For the text-containing cell, return its midpoint in (X, Y) coordinate format. 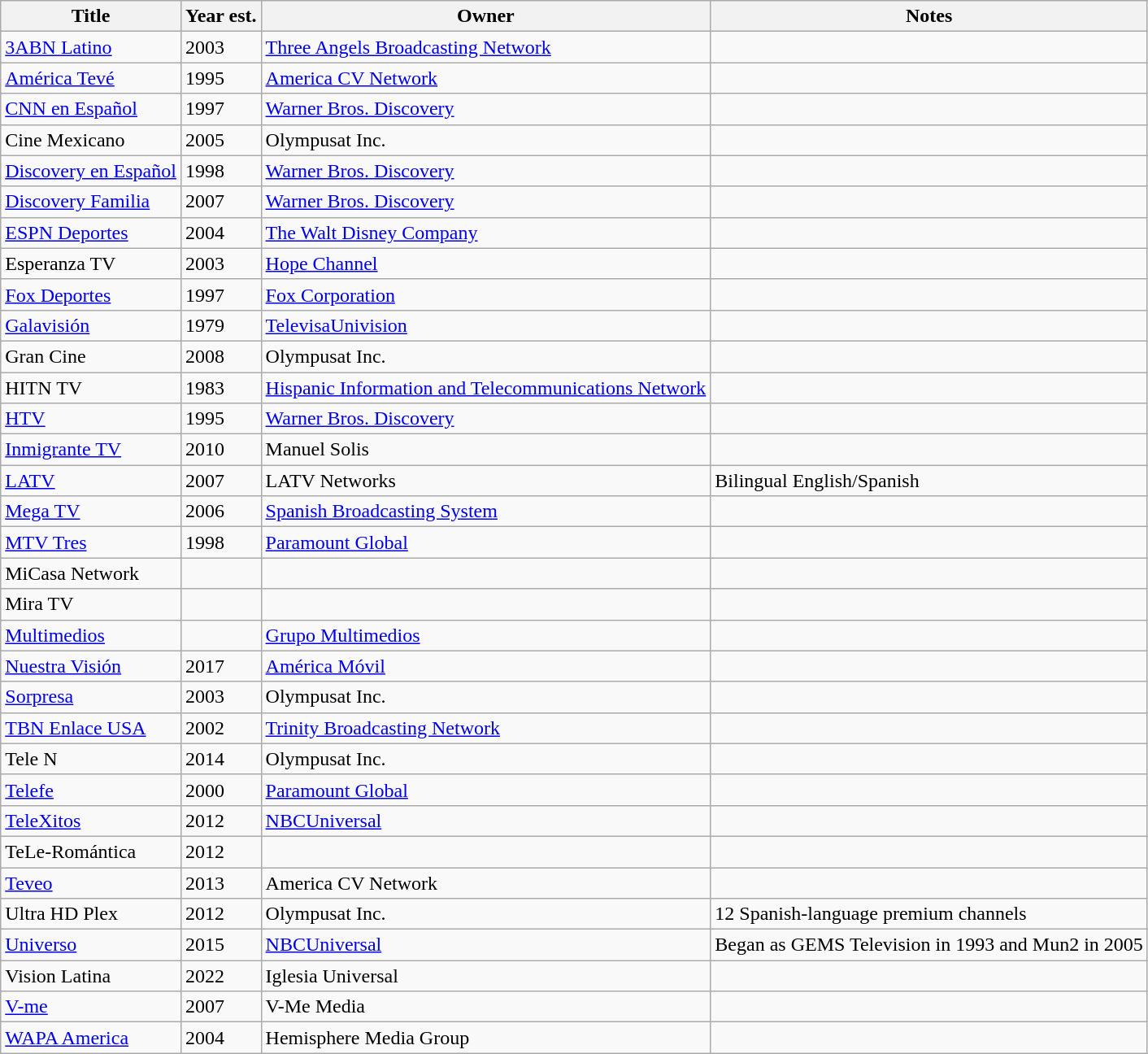
2014 (221, 759)
Mega TV (91, 512)
Mira TV (91, 604)
The Walt Disney Company (486, 233)
Esperanza TV (91, 263)
2008 (221, 356)
LATV (91, 481)
Trinity Broadcasting Network (486, 728)
12 Spanish-language premium channels (929, 914)
Gran Cine (91, 356)
ESPN Deportes (91, 233)
Cine Mexicano (91, 140)
Sorpresa (91, 697)
Year est. (221, 16)
WAPA America (91, 1038)
Hispanic Information and Telecommunications Network (486, 388)
2000 (221, 790)
CNN en Español (91, 109)
Three Angels Broadcasting Network (486, 47)
Discovery Familia (91, 202)
Ultra HD Plex (91, 914)
2005 (221, 140)
Hope Channel (486, 263)
Grupo Multimedios (486, 635)
América Móvil (486, 666)
Bilingual English/Spanish (929, 481)
América Tevé (91, 78)
Fox Deportes (91, 294)
Teveo (91, 882)
Notes (929, 16)
HTV (91, 419)
TBN Enlace USA (91, 728)
Title (91, 16)
Galavisión (91, 325)
TeleXitos (91, 821)
V-Me Media (486, 1007)
Vision Latina (91, 976)
Inmigrante TV (91, 450)
3ABN Latino (91, 47)
Tele N (91, 759)
V-me (91, 1007)
Multimedios (91, 635)
Universo (91, 945)
LATV Networks (486, 481)
2010 (221, 450)
MTV Tres (91, 542)
2017 (221, 666)
2006 (221, 512)
Fox Corporation (486, 294)
Nuestra Visión (91, 666)
MiCasa Network (91, 573)
2015 (221, 945)
Owner (486, 16)
Hemisphere Media Group (486, 1038)
Manuel Solis (486, 450)
TelevisaUnivision (486, 325)
1979 (221, 325)
2002 (221, 728)
2022 (221, 976)
Began as GEMS Television in 1993 and Mun2 in 2005 (929, 945)
HITN TV (91, 388)
1983 (221, 388)
TeLe-Romántica (91, 851)
2013 (221, 882)
Iglesia Universal (486, 976)
Spanish Broadcasting System (486, 512)
Telefe (91, 790)
Discovery en Español (91, 171)
